Output the (x, y) coordinate of the center of the cell containing the given text.  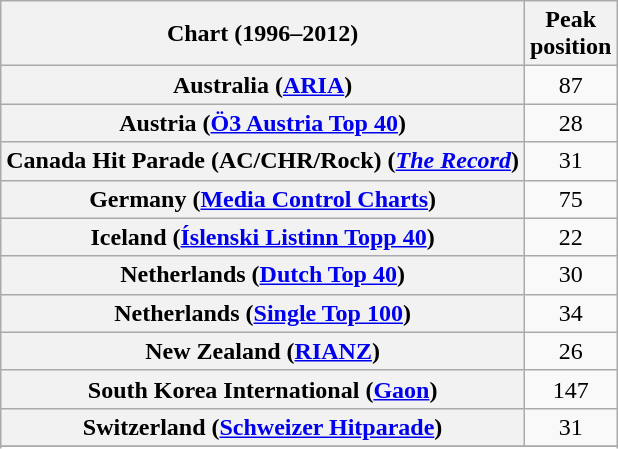
Germany (Media Control Charts) (263, 199)
New Zealand (RIANZ) (263, 351)
87 (570, 85)
28 (570, 123)
30 (570, 275)
Peakposition (570, 34)
147 (570, 389)
Chart (1996–2012) (263, 34)
34 (570, 313)
South Korea International (Gaon) (263, 389)
Netherlands (Dutch Top 40) (263, 275)
Canada Hit Parade (AC/CHR/Rock) (The Record) (263, 161)
Iceland (Íslenski Listinn Topp 40) (263, 237)
Austria (Ö3 Austria Top 40) (263, 123)
26 (570, 351)
Netherlands (Single Top 100) (263, 313)
Switzerland (Schweizer Hitparade) (263, 427)
Australia (ARIA) (263, 85)
75 (570, 199)
22 (570, 237)
